For the text-containing cell, return its midpoint in (X, Y) coordinate format. 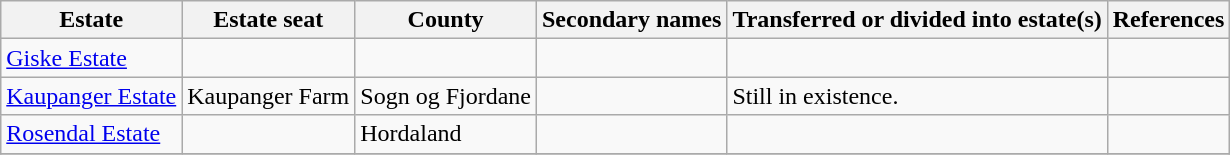
Transferred or divided into estate(s) (917, 20)
Kaupanger Farm (268, 96)
Estate seat (268, 20)
Kaupanger Estate (92, 96)
References (1168, 20)
Hordaland (446, 134)
Giske Estate (92, 58)
County (446, 20)
Still in existence. (917, 96)
Secondary names (631, 20)
Sogn og Fjordane (446, 96)
Estate (92, 20)
Rosendal Estate (92, 134)
